Capture the cell that displays the provided text and extract its [x, y] central coordinate. 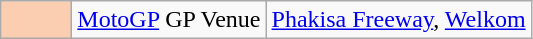
MotoGP GP Venue [169, 20]
Phakisa Freeway, Welkom [398, 20]
